Find where the given text appears and provide that cell's center as (X, Y) coordinate. 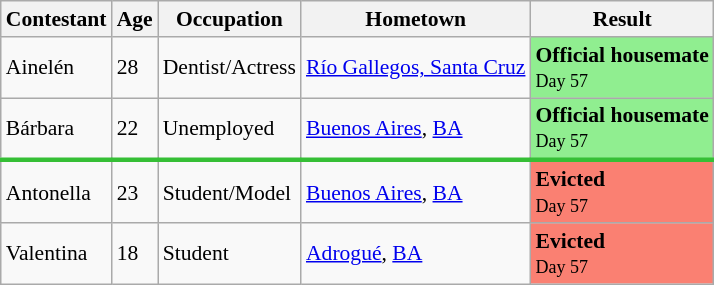
23 (135, 192)
Result (622, 19)
Occupation (230, 19)
Bárbara (56, 130)
Contestant (56, 19)
Adrogué, BA (416, 254)
Unemployed (230, 130)
Ainelén (56, 68)
Hometown (416, 19)
28 (135, 68)
22 (135, 130)
Student (230, 254)
18 (135, 254)
Valentina (56, 254)
Río Gallegos, Santa Cruz (416, 68)
Student/Model (230, 192)
Dentist/Actress (230, 68)
Antonella (56, 192)
Age (135, 19)
